Return (x, y) of the center of cell containing provided text 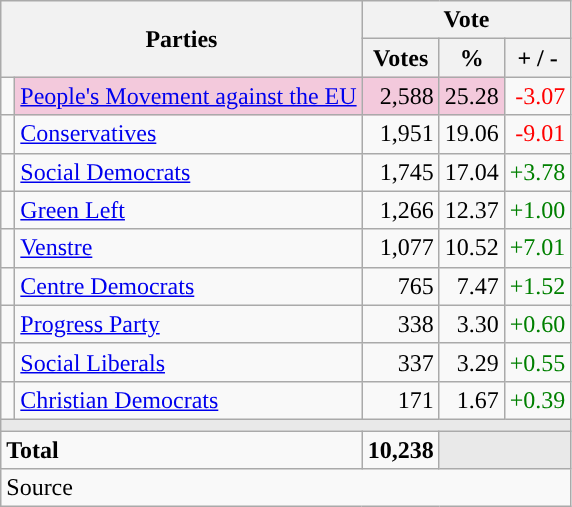
7.47 (472, 286)
+ / - (538, 58)
Green Left (188, 210)
12.37 (472, 210)
+3.78 (538, 172)
3.29 (472, 362)
Total (182, 449)
Centre Democrats (188, 286)
765 (400, 286)
171 (400, 400)
% (472, 58)
1,266 (400, 210)
-9.01 (538, 134)
10.52 (472, 248)
+0.60 (538, 324)
People's Movement against the EU (188, 96)
17.04 (472, 172)
1.67 (472, 400)
10,238 (400, 449)
+7.01 (538, 248)
+1.52 (538, 286)
1,745 (400, 172)
+1.00 (538, 210)
1,077 (400, 248)
+0.39 (538, 400)
+0.55 (538, 362)
Vote (466, 20)
2,588 (400, 96)
Source (286, 488)
Social Liberals (188, 362)
337 (400, 362)
19.06 (472, 134)
Votes (400, 58)
3.30 (472, 324)
Social Democrats (188, 172)
-3.07 (538, 96)
Parties (182, 39)
25.28 (472, 96)
Progress Party (188, 324)
Venstre (188, 248)
Conservatives (188, 134)
338 (400, 324)
1,951 (400, 134)
Christian Democrats (188, 400)
